Return the (X, Y) coordinate for the center point of the cell that contains the specified text.  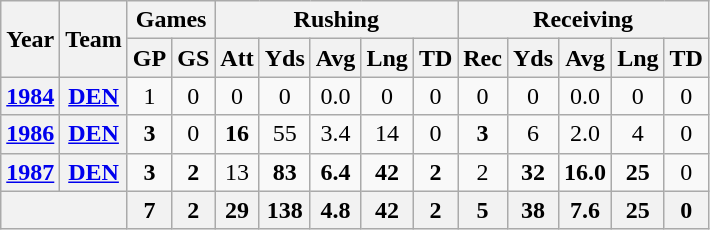
4 (638, 134)
6 (532, 134)
Team (94, 39)
Att (237, 58)
1986 (30, 134)
55 (284, 134)
38 (532, 210)
29 (237, 210)
GP (149, 58)
83 (284, 172)
GS (194, 58)
Rushing (336, 20)
6.4 (336, 172)
138 (284, 210)
13 (237, 172)
32 (532, 172)
5 (483, 210)
1984 (30, 96)
16.0 (586, 172)
4.8 (336, 210)
7 (149, 210)
14 (387, 134)
7.6 (586, 210)
2.0 (586, 134)
Receiving (584, 20)
3.4 (336, 134)
Rec (483, 58)
16 (237, 134)
Year (30, 39)
Games (170, 20)
1987 (30, 172)
1 (149, 96)
